Pinpoint the cell where the given text exists, returning its (X, Y) midpoint coordinate. 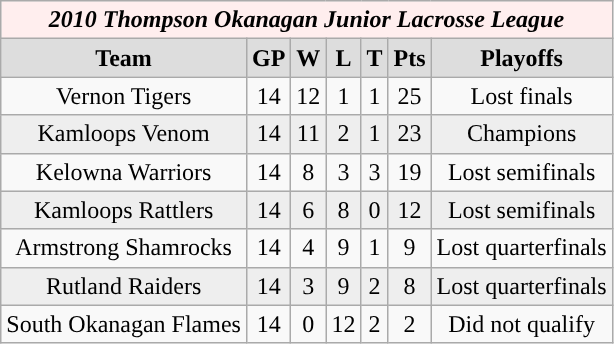
South Okanagan Flames (124, 324)
T (374, 58)
Kelowna Warriors (124, 172)
6 (308, 210)
Armstrong Shamrocks (124, 248)
25 (410, 96)
2010 Thompson Okanagan Junior Lacrosse League (306, 20)
19 (410, 172)
Playoffs (522, 58)
4 (308, 248)
W (308, 58)
Vernon Tigers (124, 96)
11 (308, 134)
Kamloops Venom (124, 134)
GP (268, 58)
Lost finals (522, 96)
Pts (410, 58)
Rutland Raiders (124, 286)
Kamloops Rattlers (124, 210)
Champions (522, 134)
23 (410, 134)
L (344, 58)
Did not qualify (522, 324)
Team (124, 58)
